Determine the [X, Y] coordinate at the center of the cell enclosing the given text.  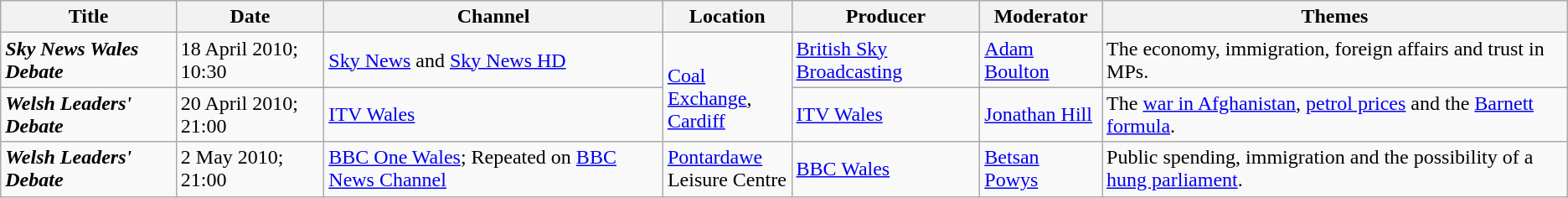
British Sky Broadcasting [886, 60]
Moderator [1041, 17]
Location [727, 17]
20 April 2010; 21:00 [250, 114]
Coal Exchange,Cardiff [727, 87]
Themes [1335, 17]
Title [89, 17]
The war in Afghanistan, petrol prices and the Barnett formula. [1335, 114]
Channel [494, 17]
18 April 2010; 10:30 [250, 60]
PontardaweLeisure Centre [727, 169]
BBC Wales [886, 169]
Producer [886, 17]
Betsan Powys [1041, 169]
Adam Boulton [1041, 60]
Date [250, 17]
Sky News and Sky News HD [494, 60]
Sky News Wales Debate [89, 60]
The economy, immigration, foreign affairs and trust in MPs. [1335, 60]
2 May 2010; 21:00 [250, 169]
Jonathan Hill [1041, 114]
BBC One Wales; Repeated on BBC News Channel [494, 169]
Public spending, immigration and the possibility of a hung parliament. [1335, 169]
